Output the (X, Y) coordinate of the center of the cell containing the given text.  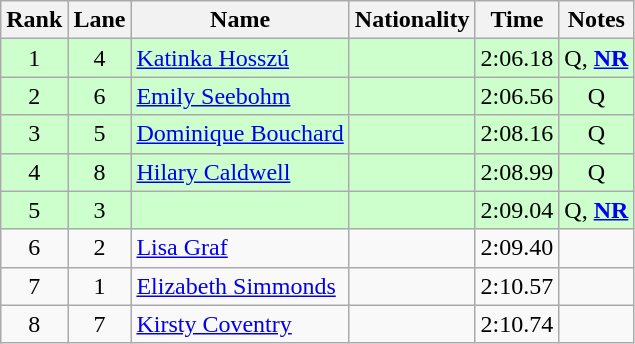
Notes (596, 20)
Nationality (412, 20)
Elizabeth Simmonds (240, 286)
Time (517, 20)
2:10.74 (517, 324)
Hilary Caldwell (240, 172)
2:06.56 (517, 96)
Emily Seebohm (240, 96)
2:08.99 (517, 172)
2:10.57 (517, 286)
2:06.18 (517, 58)
Lisa Graf (240, 248)
Kirsty Coventry (240, 324)
2:09.40 (517, 248)
Katinka Hosszú (240, 58)
2:09.04 (517, 210)
Rank (34, 20)
Name (240, 20)
2:08.16 (517, 134)
Dominique Bouchard (240, 134)
Lane (100, 20)
